From the cell containing the given text, extract its center point as [x, y] coordinate. 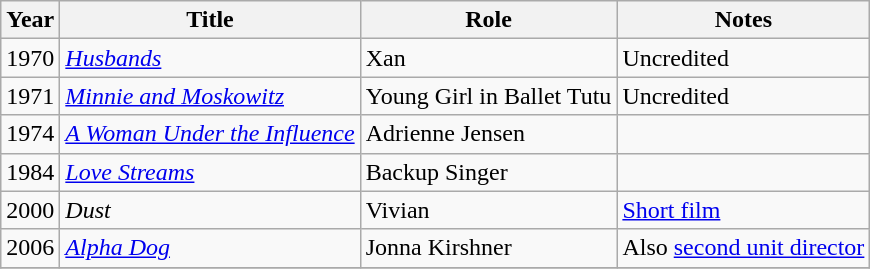
Jonna Kirshner [488, 248]
1984 [30, 172]
Xan [488, 58]
Adrienne Jensen [488, 134]
Year [30, 20]
Dust [210, 210]
Notes [744, 20]
1974 [30, 134]
2006 [30, 248]
Backup Singer [488, 172]
Love Streams [210, 172]
Alpha Dog [210, 248]
Vivian [488, 210]
Minnie and Moskowitz [210, 96]
Title [210, 20]
1971 [30, 96]
Short film [744, 210]
Husbands [210, 58]
1970 [30, 58]
Role [488, 20]
Young Girl in Ballet Tutu [488, 96]
A Woman Under the Influence [210, 134]
2000 [30, 210]
Also second unit director [744, 248]
